For the text-containing cell, return its midpoint in (x, y) coordinate format. 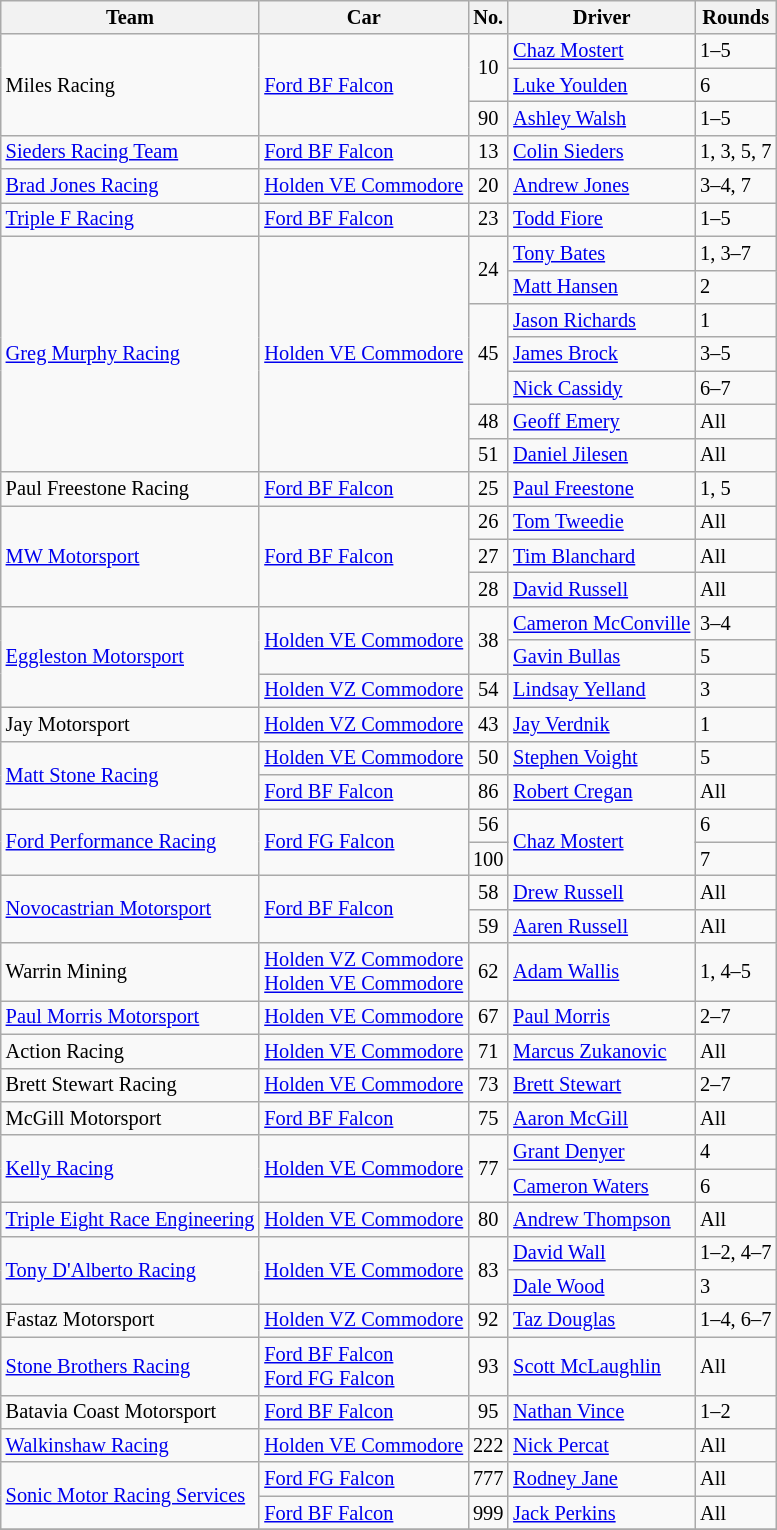
93 (488, 1366)
Jay Motorsport (130, 724)
Nathan Vince (602, 1412)
Rodney Jane (602, 1479)
75 (488, 1118)
Matt Hansen (602, 287)
26 (488, 522)
Ford BF FalconFord FG Falcon (364, 1366)
Scott McLaughlin (602, 1366)
Nick Cassidy (602, 388)
Nick Percat (602, 1445)
1, 3–7 (736, 253)
Paul Freestone Racing (130, 489)
Sonic Motor Racing Services (130, 1496)
Batavia Coast Motorsport (130, 1412)
80 (488, 1219)
48 (488, 421)
1–2 (736, 1412)
Fastaz Motorsport (130, 1320)
3–4 (736, 623)
Gavin Bullas (602, 657)
Triple Eight Race Engineering (130, 1219)
86 (488, 791)
Jack Perkins (602, 1513)
Warrin Mining (130, 972)
Ford Performance Racing (130, 842)
Tom Tweedie (602, 522)
777 (488, 1479)
Luke Youlden (602, 85)
Brett Stewart (602, 1085)
Matt Stone Racing (130, 774)
999 (488, 1513)
Paul Morris Motorsport (130, 1017)
92 (488, 1320)
59 (488, 926)
27 (488, 556)
Sieders Racing Team (130, 152)
25 (488, 489)
Grant Denyer (602, 1152)
83 (488, 1270)
54 (488, 690)
10 (488, 68)
100 (488, 859)
62 (488, 972)
Colin Sieders (602, 152)
Geoff Emery (602, 421)
Daniel Jilesen (602, 455)
Drew Russell (602, 892)
56 (488, 825)
Team (130, 17)
71 (488, 1051)
Walkinshaw Racing (130, 1445)
Stone Brothers Racing (130, 1366)
1–2, 4–7 (736, 1253)
1, 4–5 (736, 972)
Paul Morris (602, 1017)
Todd Fiore (602, 219)
Robert Cregan (602, 791)
Rounds (736, 17)
51 (488, 455)
50 (488, 758)
Kelly Racing (130, 1168)
Brad Jones Racing (130, 186)
Ashley Walsh (602, 118)
David Wall (602, 1253)
38 (488, 640)
1, 5 (736, 489)
95 (488, 1412)
4 (736, 1152)
James Brock (602, 354)
Tony D'Alberto Racing (130, 1270)
MW Motorsport (130, 556)
Paul Freestone (602, 489)
13 (488, 152)
28 (488, 589)
No. (488, 17)
23 (488, 219)
2 (736, 287)
Greg Murphy Racing (130, 354)
Tim Blanchard (602, 556)
Tony Bates (602, 253)
Aaren Russell (602, 926)
1, 3, 5, 7 (736, 152)
Cameron McConville (602, 623)
45 (488, 354)
Marcus Zukanovic (602, 1051)
Triple F Racing (130, 219)
David Russell (602, 589)
6–7 (736, 388)
20 (488, 186)
Adam Wallis (602, 972)
Miles Racing (130, 84)
7 (736, 859)
77 (488, 1168)
24 (488, 270)
Stephen Voight (602, 758)
Driver (602, 17)
Dale Wood (602, 1287)
43 (488, 724)
Brett Stewart Racing (130, 1085)
Taz Douglas (602, 1320)
Car (364, 17)
Novocastrian Motorsport (130, 908)
58 (488, 892)
Cameron Waters (602, 1186)
Eggleston Motorsport (130, 656)
McGill Motorsport (130, 1118)
Aaron McGill (602, 1118)
90 (488, 118)
Holden VZ CommodoreHolden VE Commodore (364, 972)
Jay Verdnik (602, 724)
67 (488, 1017)
222 (488, 1445)
3–5 (736, 354)
Action Racing (130, 1051)
Andrew Jones (602, 186)
Jason Richards (602, 320)
1–4, 6–7 (736, 1320)
Andrew Thompson (602, 1219)
Lindsay Yelland (602, 690)
73 (488, 1085)
3–4, 7 (736, 186)
